From the cell containing the given text, extract its center point as [X, Y] coordinate. 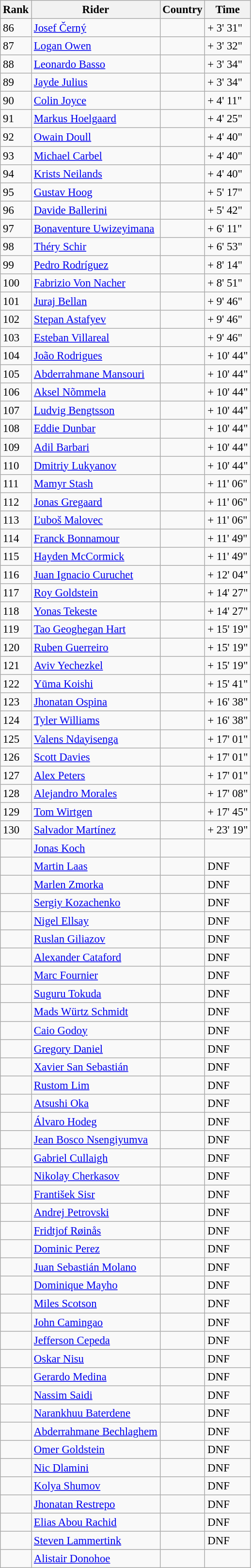
97 [16, 228]
Alejandro Morales [96, 793]
Steven Lammertink [96, 1541]
Marlen Zmorka [96, 884]
Tom Wirtgen [96, 812]
119 [16, 629]
93 [16, 156]
Logan Owen [96, 46]
102 [16, 320]
Marc Fournier [96, 976]
Yonas Tekeste [96, 611]
Juraj Bellan [96, 301]
92 [16, 137]
Gustav Hoog [96, 192]
Abderrahmane Bechlaghem [96, 1431]
Alex Peters [96, 775]
Eddie Dunbar [96, 429]
+ 6' 11" [228, 228]
Fridtjof Røinås [96, 1231]
Fabrizio Von Nacher [96, 283]
116 [16, 575]
Mads Würtz Schmidt [96, 1012]
+ 5' 42" [228, 210]
87 [16, 46]
+ 15' 41" [228, 684]
Jayde Julius [96, 82]
Yūma Koishi [96, 684]
114 [16, 538]
Sergiy Kozachenko [96, 903]
Nassim Saidi [96, 1395]
Country [182, 10]
+ 5' 17" [228, 192]
129 [16, 812]
91 [16, 119]
João Rodrigues [96, 356]
Scott Davies [96, 757]
Nigel Ellsay [96, 921]
+ 8' 14" [228, 265]
Dmitriy Lukyanov [96, 465]
120 [16, 648]
86 [16, 28]
+ 12' 04" [228, 575]
Rustom Lim [96, 1085]
+ 3' 31" [228, 28]
98 [16, 247]
Alistair Donohoe [96, 1559]
Dominique Mayho [96, 1285]
Miles Scotson [96, 1304]
Krists Neilands [96, 174]
Jean Bosco Nsengiyumva [96, 1140]
Markus Hoelgaard [96, 119]
94 [16, 174]
121 [16, 666]
Jonas Gregaard [96, 502]
Suguru Tokuda [96, 994]
122 [16, 684]
+ 4' 11" [228, 101]
Davide Ballerini [96, 210]
Jefferson Cepeda [96, 1340]
John Camingao [96, 1322]
Nikolay Cherkasov [96, 1176]
Alexander Cataford [96, 958]
Gregory Daniel [96, 1049]
Tao Geoghegan Hart [96, 629]
104 [16, 356]
111 [16, 483]
89 [16, 82]
128 [16, 793]
Jhonatan Restrepo [96, 1504]
Gabriel Cullaigh [96, 1158]
Narankhuu Baterdene [96, 1413]
112 [16, 502]
96 [16, 210]
Juan Ignacio Curuchet [96, 575]
Dominic Perez [96, 1249]
Owain Doull [96, 137]
Oskar Nisu [96, 1359]
Nic Dlamini [96, 1468]
Time [228, 10]
Josef Černý [96, 28]
+ 17' 45" [228, 812]
Aksel Nõmmela [96, 392]
Aviv Yechezkel [96, 666]
Stepan Astafyev [96, 320]
Esteban Villareal [96, 338]
Gerardo Medina [96, 1376]
Mamyr Stash [96, 483]
Rank [16, 10]
108 [16, 429]
Salvador Martínez [96, 830]
Omer Goldstein [96, 1450]
Bonaventure Uwizeyimana [96, 228]
90 [16, 101]
124 [16, 720]
107 [16, 411]
Michael Carbel [96, 156]
Caio Godoy [96, 1030]
Jhonatan Ospina [96, 703]
Rider [96, 10]
110 [16, 465]
Adil Barbari [96, 447]
106 [16, 392]
Valens Ndayisenga [96, 739]
125 [16, 739]
Jonas Koch [96, 848]
Xavier San Sebastián [96, 1067]
113 [16, 520]
Andrej Petrovski [96, 1213]
Roy Goldstein [96, 593]
Abderrahmane Mansouri [96, 374]
123 [16, 703]
Ruslan Giliazov [96, 939]
Álvaro Hodeg [96, 1121]
Tyler Williams [96, 720]
130 [16, 830]
117 [16, 593]
+ 8' 51" [228, 283]
Colin Joyce [96, 101]
Franck Bonnamour [96, 538]
+ 6' 53" [228, 247]
Ruben Guerreiro [96, 648]
František Sisr [96, 1195]
Pedro Rodríguez [96, 265]
Elias Abou Rachid [96, 1522]
Atsushi Oka [96, 1104]
109 [16, 447]
126 [16, 757]
105 [16, 374]
115 [16, 557]
101 [16, 301]
Hayden McCormick [96, 557]
+ 23' 19" [228, 830]
Ľuboš Malovec [96, 520]
Martin Laas [96, 866]
+ 3' 32" [228, 46]
88 [16, 64]
99 [16, 265]
Leonardo Basso [96, 64]
+ 4' 25" [228, 119]
Kolya Shumov [96, 1486]
+ 17' 08" [228, 793]
100 [16, 283]
Théry Schir [96, 247]
95 [16, 192]
118 [16, 611]
127 [16, 775]
Ludvig Bengtsson [96, 411]
103 [16, 338]
Juan Sebastián Molano [96, 1267]
